From the cell containing the given text, extract its center point as (X, Y) coordinate. 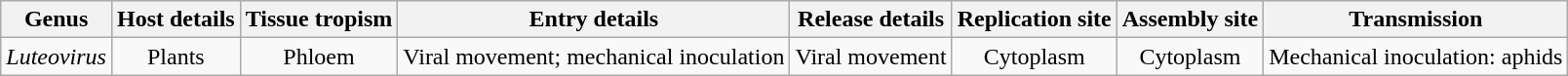
Genus (57, 19)
Tissue tropism (319, 19)
Entry details (594, 19)
Plants (176, 57)
Mechanical inoculation: aphids (1416, 57)
Phloem (319, 57)
Assembly site (1190, 19)
Transmission (1416, 19)
Viral movement; mechanical inoculation (594, 57)
Release details (871, 19)
Viral movement (871, 57)
Host details (176, 19)
Luteovirus (57, 57)
Replication site (1034, 19)
